Capture the cell that displays the provided text and extract its [X, Y] central coordinate. 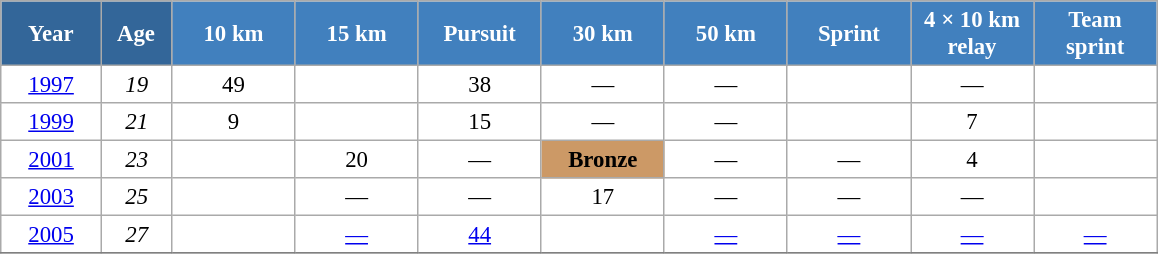
30 km [602, 34]
50 km [726, 34]
19 [136, 85]
21 [136, 122]
9 [234, 122]
25 [136, 197]
2005 [52, 235]
20 [356, 160]
Pursuit [480, 34]
15 [480, 122]
2003 [52, 197]
15 km [356, 34]
7 [972, 122]
1997 [52, 85]
27 [136, 235]
Team sprint [1096, 34]
Year [52, 34]
23 [136, 160]
Bronze [602, 160]
2001 [52, 160]
49 [234, 85]
Age [136, 34]
44 [480, 235]
17 [602, 197]
4 × 10 km relay [972, 34]
4 [972, 160]
10 km [234, 34]
Sprint [848, 34]
1999 [52, 122]
38 [480, 85]
